For the text-containing cell, return its midpoint in (X, Y) coordinate format. 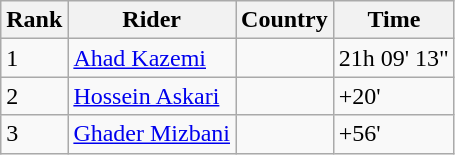
+56' (394, 134)
Ghader Mizbani (152, 134)
+20' (394, 96)
Ahad Kazemi (152, 58)
Rank (34, 20)
21h 09' 13" (394, 58)
3 (34, 134)
2 (34, 96)
1 (34, 58)
Time (394, 20)
Rider (152, 20)
Hossein Askari (152, 96)
Country (285, 20)
